Scan for the cell matching the given text and deliver its (x, y) coordinate at center. 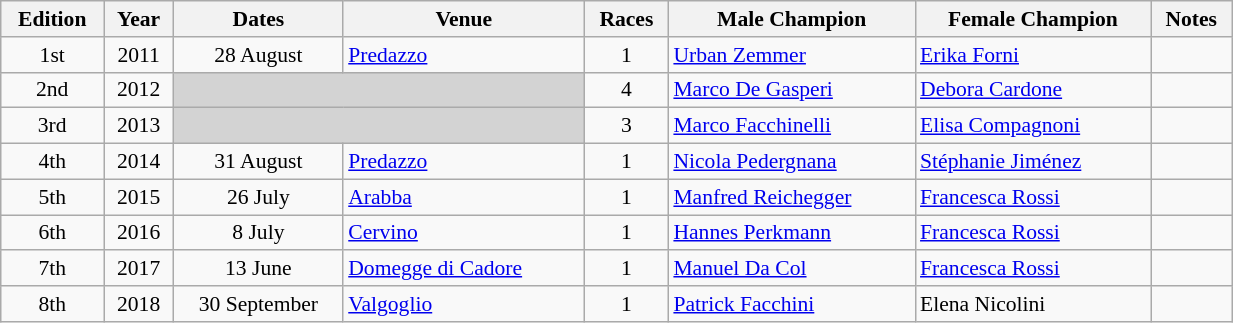
Domegge di Cadore (464, 269)
2015 (139, 197)
3 (626, 126)
31 August (259, 162)
Notes (1192, 19)
5th (52, 197)
Arabba (464, 197)
4th (52, 162)
8th (52, 304)
Dates (259, 19)
Edition (52, 19)
2011 (139, 55)
2012 (139, 90)
Cervino (464, 233)
8 July (259, 233)
7th (52, 269)
Female Champion (1033, 19)
Marco De Gasperi (792, 90)
3rd (52, 126)
Erika Forni (1033, 55)
Male Champion (792, 19)
Nicola Pedergnana (792, 162)
6th (52, 233)
28 August (259, 55)
2017 (139, 269)
2013 (139, 126)
Elisa Compagnoni (1033, 126)
30 September (259, 304)
Races (626, 19)
Hannes Perkmann (792, 233)
Patrick Facchini (792, 304)
2018 (139, 304)
Valgoglio (464, 304)
Stéphanie Jiménez (1033, 162)
1st (52, 55)
Venue (464, 19)
26 July (259, 197)
2nd (52, 90)
4 (626, 90)
Marco Facchinelli (792, 126)
Year (139, 19)
2016 (139, 233)
Manfred Reichegger (792, 197)
Urban Zemmer (792, 55)
13 June (259, 269)
2014 (139, 162)
Debora Cardone (1033, 90)
Manuel Da Col (792, 269)
Elena Nicolini (1033, 304)
